Pinpoint the cell where the given text exists, returning its (x, y) midpoint coordinate. 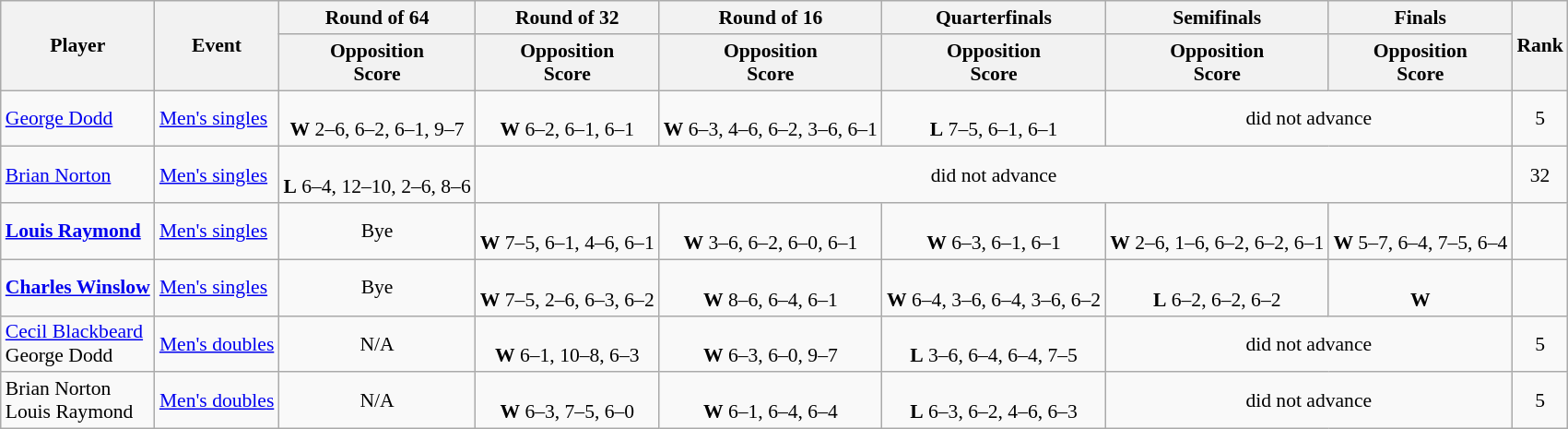
Louis Raymond (77, 231)
Quarterfinals (994, 18)
Brian Norton (77, 175)
Brian Norton Louis Raymond (77, 400)
Rank (1539, 46)
W 6–3, 4–6, 6–2, 3–6, 6–1 (771, 118)
Cecil Blackbeard George Dodd (77, 343)
L 6–4, 12–10, 2–6, 8–6 (376, 175)
Round of 16 (771, 18)
W 7–5, 2–6, 6–3, 6–2 (568, 288)
W 6–3, 6–1, 6–1 (994, 231)
George Dodd (77, 118)
W 8–6, 6–4, 6–1 (771, 288)
L 6–3, 6–2, 4–6, 6–3 (994, 400)
W 3–6, 6–2, 6–0, 6–1 (771, 231)
W 6–3, 6–0, 9–7 (771, 343)
Player (77, 46)
L 6–2, 6–2, 6–2 (1217, 288)
L 7–5, 6–1, 6–1 (994, 118)
W (1420, 288)
Round of 64 (376, 18)
32 (1539, 175)
W 5–7, 6–4, 7–5, 6–4 (1420, 231)
Round of 32 (568, 18)
W 6–2, 6–1, 6–1 (568, 118)
W 6–1, 10–8, 6–3 (568, 343)
W 7–5, 6–1, 4–6, 6–1 (568, 231)
W 6–4, 3–6, 6–4, 3–6, 6–2 (994, 288)
L 3–6, 6–4, 6–4, 7–5 (994, 343)
Semifinals (1217, 18)
Event (218, 46)
W 2–6, 1–6, 6–2, 6–2, 6–1 (1217, 231)
Finals (1420, 18)
W 6–3, 7–5, 6–0 (568, 400)
W 2–6, 6–2, 6–1, 9–7 (376, 118)
W 6–1, 6–4, 6–4 (771, 400)
Charles Winslow (77, 288)
